Return the [x, y] coordinate for the center point of the cell that contains the specified text.  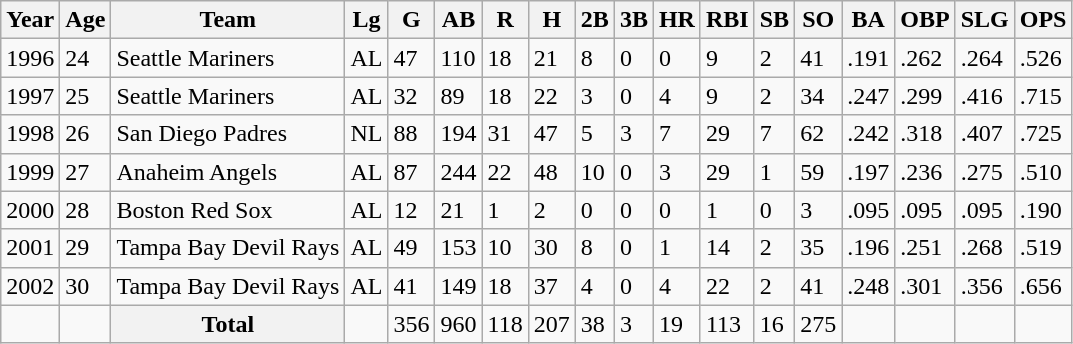
1998 [30, 134]
.242 [868, 134]
275 [818, 324]
SLG [984, 20]
27 [86, 172]
3B [634, 20]
26 [86, 134]
.191 [868, 58]
62 [818, 134]
.318 [925, 134]
24 [86, 58]
88 [412, 134]
AB [458, 20]
Team [228, 20]
Anaheim Angels [228, 172]
.526 [1043, 58]
153 [458, 248]
.251 [925, 248]
BA [868, 20]
.196 [868, 248]
38 [594, 324]
Age [86, 20]
25 [86, 96]
Lg [366, 20]
.519 [1043, 248]
149 [458, 286]
19 [676, 324]
.262 [925, 58]
OPS [1043, 20]
Total [228, 324]
RBI [727, 20]
1999 [30, 172]
207 [552, 324]
35 [818, 248]
.248 [868, 286]
12 [412, 210]
960 [458, 324]
2002 [30, 286]
R [505, 20]
SB [774, 20]
.416 [984, 96]
.197 [868, 172]
Year [30, 20]
1997 [30, 96]
2B [594, 20]
.715 [1043, 96]
.275 [984, 172]
356 [412, 324]
110 [458, 58]
113 [727, 324]
.299 [925, 96]
.268 [984, 248]
32 [412, 96]
59 [818, 172]
.407 [984, 134]
HR [676, 20]
87 [412, 172]
.656 [1043, 286]
2000 [30, 210]
49 [412, 248]
.510 [1043, 172]
16 [774, 324]
89 [458, 96]
1996 [30, 58]
37 [552, 286]
H [552, 20]
118 [505, 324]
.247 [868, 96]
.190 [1043, 210]
194 [458, 134]
.264 [984, 58]
31 [505, 134]
.356 [984, 286]
2001 [30, 248]
28 [86, 210]
.301 [925, 286]
34 [818, 96]
Boston Red Sox [228, 210]
OBP [925, 20]
.725 [1043, 134]
NL [366, 134]
SO [818, 20]
San Diego Padres [228, 134]
48 [552, 172]
G [412, 20]
.236 [925, 172]
14 [727, 248]
5 [594, 134]
244 [458, 172]
